Return the (x, y) coordinate for the center point of the cell that contains the specified text.  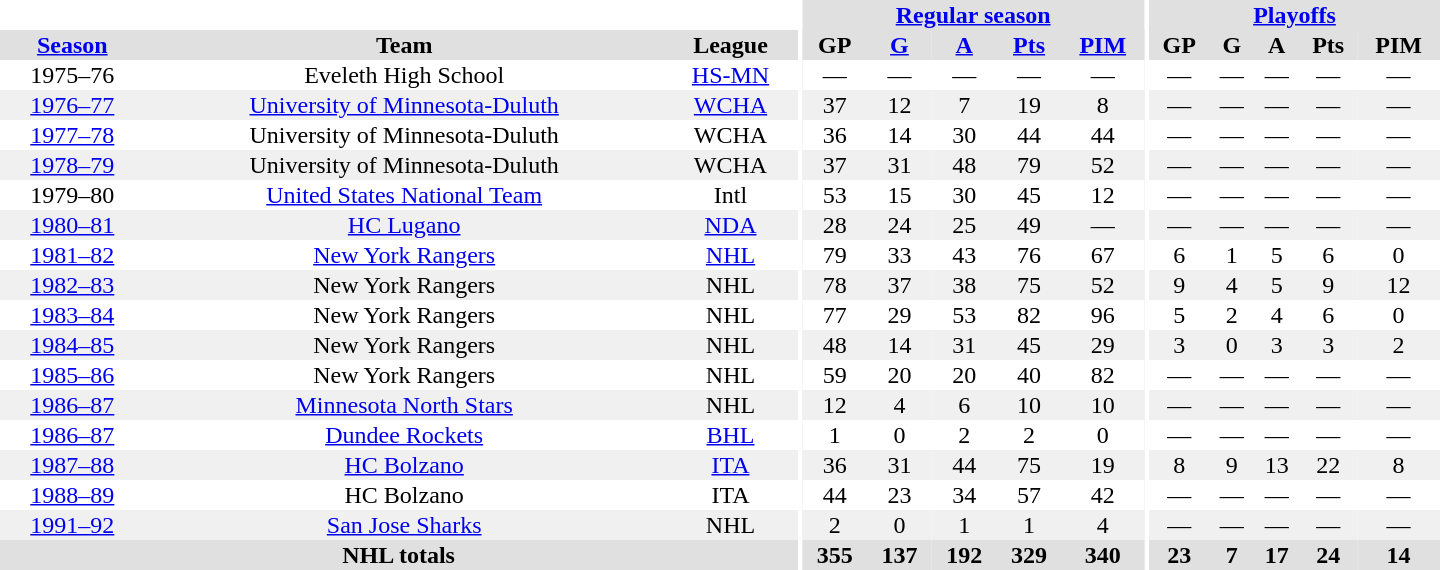
28 (834, 225)
340 (1102, 555)
Season (72, 45)
BHL (731, 435)
Intl (731, 195)
59 (834, 375)
22 (1328, 465)
42 (1102, 495)
1980–81 (72, 225)
NHL totals (398, 555)
40 (1030, 375)
HC Lugano (404, 225)
1976–77 (72, 105)
HS-MN (731, 75)
1985–86 (72, 375)
15 (900, 195)
1977–78 (72, 135)
38 (964, 285)
25 (964, 225)
Playoffs (1294, 15)
1991–92 (72, 525)
1981–82 (72, 255)
57 (1030, 495)
192 (964, 555)
355 (834, 555)
13 (1276, 465)
67 (1102, 255)
33 (900, 255)
United States National Team (404, 195)
77 (834, 315)
Minnesota North Stars (404, 405)
1987–88 (72, 465)
1982–83 (72, 285)
1975–76 (72, 75)
34 (964, 495)
329 (1030, 555)
1988–89 (72, 495)
Eveleth High School (404, 75)
Regular season (973, 15)
137 (900, 555)
78 (834, 285)
76 (1030, 255)
96 (1102, 315)
1979–80 (72, 195)
NDA (731, 225)
1983–84 (72, 315)
49 (1030, 225)
San Jose Sharks (404, 525)
1984–85 (72, 345)
43 (964, 255)
Team (404, 45)
League (731, 45)
17 (1276, 555)
Dundee Rockets (404, 435)
1978–79 (72, 165)
